Detect which cell encompasses the target text, then output its (X, Y) center coordinate. 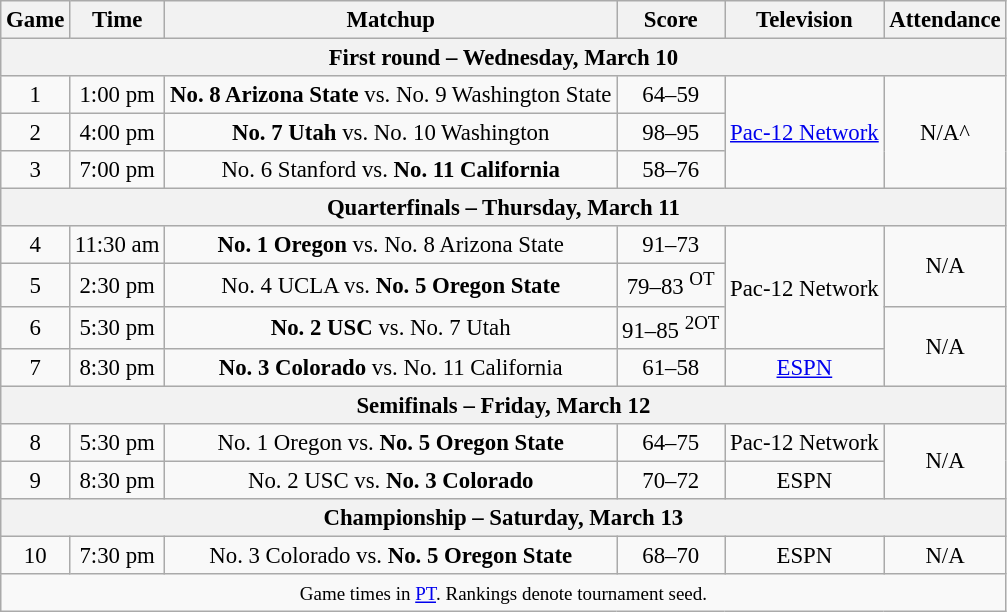
11:30 am (118, 245)
No. 7 Utah vs. No. 10 Washington (391, 133)
Game (36, 20)
No. 4 UCLA vs. No. 5 Oregon State (391, 285)
91–85 2OT (671, 327)
First round – Wednesday, March 10 (504, 58)
Matchup (391, 20)
3 (36, 170)
No. 1 Oregon vs. No. 5 Oregon State (391, 443)
No. 3 Colorado vs. No. 5 Oregon State (391, 555)
8 (36, 443)
70–72 (671, 480)
4 (36, 245)
Time (118, 20)
1:00 pm (118, 95)
Score (671, 20)
7:30 pm (118, 555)
2 (36, 133)
Television (804, 20)
79–83 OT (671, 285)
No. 2 USC vs. No. 3 Colorado (391, 480)
7 (36, 367)
98–95 (671, 133)
7:00 pm (118, 170)
64–59 (671, 95)
Semifinals – Friday, March 12 (504, 405)
Game times in PT. Rankings denote tournament seed. (504, 593)
Championship – Saturday, March 13 (504, 518)
61–58 (671, 367)
5 (36, 285)
68–70 (671, 555)
N/A^ (945, 132)
2:30 pm (118, 285)
6 (36, 327)
No. 2 USC vs. No. 7 Utah (391, 327)
4:00 pm (118, 133)
No. 3 Colorado vs. No. 11 California (391, 367)
58–76 (671, 170)
1 (36, 95)
Quarterfinals – Thursday, March 11 (504, 208)
No. 6 Stanford vs. No. 11 California (391, 170)
10 (36, 555)
9 (36, 480)
91–73 (671, 245)
64–75 (671, 443)
No. 1 Oregon vs. No. 8 Arizona State (391, 245)
Attendance (945, 20)
No. 8 Arizona State vs. No. 9 Washington State (391, 95)
